Capture the cell that displays the provided text and extract its [X, Y] central coordinate. 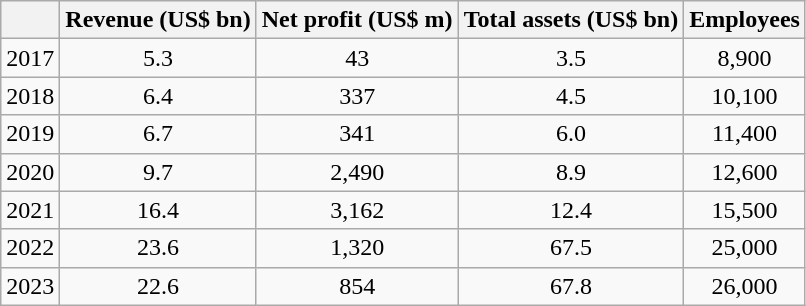
2020 [30, 172]
2021 [30, 210]
15,500 [745, 210]
Net profit (US$ m) [357, 20]
25,000 [745, 248]
3.5 [571, 58]
10,100 [745, 96]
22.6 [158, 286]
43 [357, 58]
8,900 [745, 58]
2018 [30, 96]
3,162 [357, 210]
Total assets (US$ bn) [571, 20]
5.3 [158, 58]
12.4 [571, 210]
9.7 [158, 172]
Revenue (US$ bn) [158, 20]
2019 [30, 134]
2022 [30, 248]
11,400 [745, 134]
2023 [30, 286]
1,320 [357, 248]
6.0 [571, 134]
Employees [745, 20]
8.9 [571, 172]
2,490 [357, 172]
341 [357, 134]
67.8 [571, 286]
12,600 [745, 172]
854 [357, 286]
6.7 [158, 134]
23.6 [158, 248]
16.4 [158, 210]
67.5 [571, 248]
337 [357, 96]
26,000 [745, 286]
2017 [30, 58]
6.4 [158, 96]
4.5 [571, 96]
